Detect which cell encompasses the target text, then output its [x, y] center coordinate. 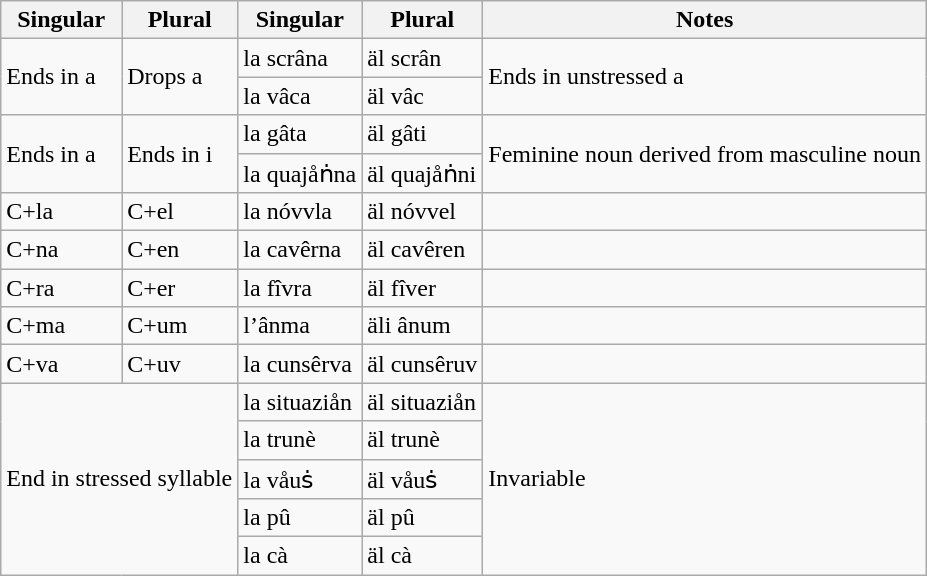
äl cà [422, 556]
la situaziån [300, 402]
äl cavêren [422, 250]
äl vâc [422, 96]
äl trunè [422, 440]
Drops a [180, 77]
äl våuṡ [422, 479]
Ends in i [180, 154]
C+ma [62, 326]
C+um [180, 326]
C+er [180, 288]
la våuṡ [300, 479]
äl gâti [422, 134]
äl quajåṅni [422, 173]
la vâca [300, 96]
l’ânma [300, 326]
C+uv [180, 364]
la cunsêrva [300, 364]
la nóvvla [300, 212]
la fîvra [300, 288]
C+el [180, 212]
C+en [180, 250]
Ends in unstressed a [705, 77]
la trunè [300, 440]
C+na [62, 250]
la pû [300, 518]
äl fîver [422, 288]
la gâta [300, 134]
la scrâna [300, 58]
C+la [62, 212]
äl situaziån [422, 402]
End in stressed syllable [120, 479]
la quajåṅna [300, 173]
Notes [705, 20]
la cavêrna [300, 250]
äl cunsêruv [422, 364]
äli ânum [422, 326]
äl nóvvel [422, 212]
la cà [300, 556]
C+va [62, 364]
äl scrân [422, 58]
C+ra [62, 288]
äl pû [422, 518]
Feminine noun derived from masculine noun [705, 154]
Invariable [705, 479]
